Extract the [x, y] coordinate from the center of the cell holding the provided text.  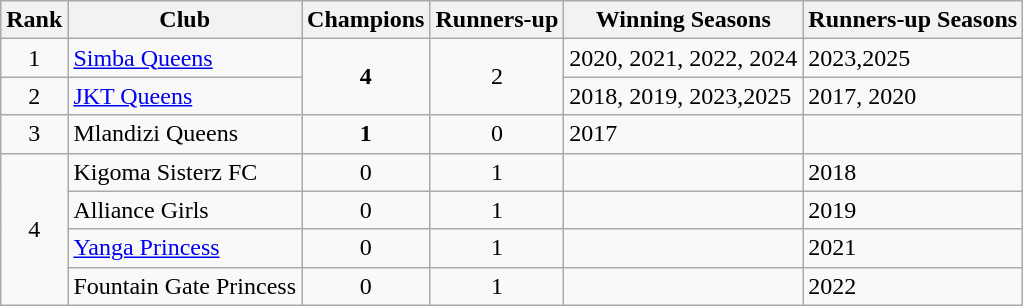
2018 [913, 172]
Fountain Gate Princess [185, 286]
2021 [913, 248]
Simba Queens [185, 58]
Kigoma Sisterz FC [185, 172]
2017 [684, 134]
2023,2025 [913, 58]
Winning Seasons [684, 20]
3 [34, 134]
Alliance Girls [185, 210]
Champions [366, 20]
Mlandizi Queens [185, 134]
2022 [913, 286]
Runners-up Seasons [913, 20]
Runners-up [497, 20]
Rank [34, 20]
Club [185, 20]
JKT Queens [185, 96]
2018, 2019, 2023,2025 [684, 96]
2019 [913, 210]
2020, 2021, 2022, 2024 [684, 58]
Yanga Princess [185, 248]
2017, 2020 [913, 96]
